For the text-containing cell, return its midpoint in (x, y) coordinate format. 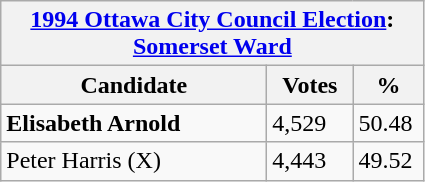
Peter Harris (X) (134, 161)
1994 Ottawa City Council Election: Somerset Ward (212, 34)
4,529 (310, 123)
Candidate (134, 85)
% (388, 85)
49.52 (388, 161)
Elisabeth Arnold (134, 123)
50.48 (388, 123)
4,443 (310, 161)
Votes (310, 85)
